For the text-containing cell, return its midpoint in (X, Y) coordinate format. 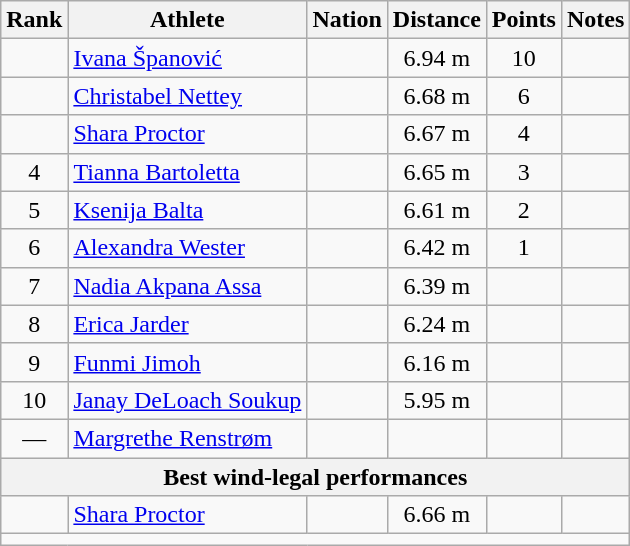
6.61 m (436, 210)
3 (524, 172)
Points (524, 20)
7 (34, 286)
6.67 m (436, 134)
Athlete (188, 20)
Nation (347, 20)
Notes (595, 20)
5 (34, 210)
Funmi Jimoh (188, 362)
Ivana Španović (188, 58)
Janay DeLoach Soukup (188, 400)
2 (524, 210)
Margrethe Renstrøm (188, 438)
Nadia Akpana Assa (188, 286)
6.16 m (436, 362)
5.95 m (436, 400)
Distance (436, 20)
6.66 m (436, 515)
Best wind-legal performances (316, 477)
Christabel Nettey (188, 96)
6.65 m (436, 172)
Tianna Bartoletta (188, 172)
1 (524, 248)
— (34, 438)
6.42 m (436, 248)
Rank (34, 20)
6.68 m (436, 96)
6.39 m (436, 286)
8 (34, 324)
Erica Jarder (188, 324)
6.24 m (436, 324)
6.94 m (436, 58)
Ksenija Balta (188, 210)
9 (34, 362)
Alexandra Wester (188, 248)
